Locate the cell with the specified text and output its (X, Y) center coordinate. 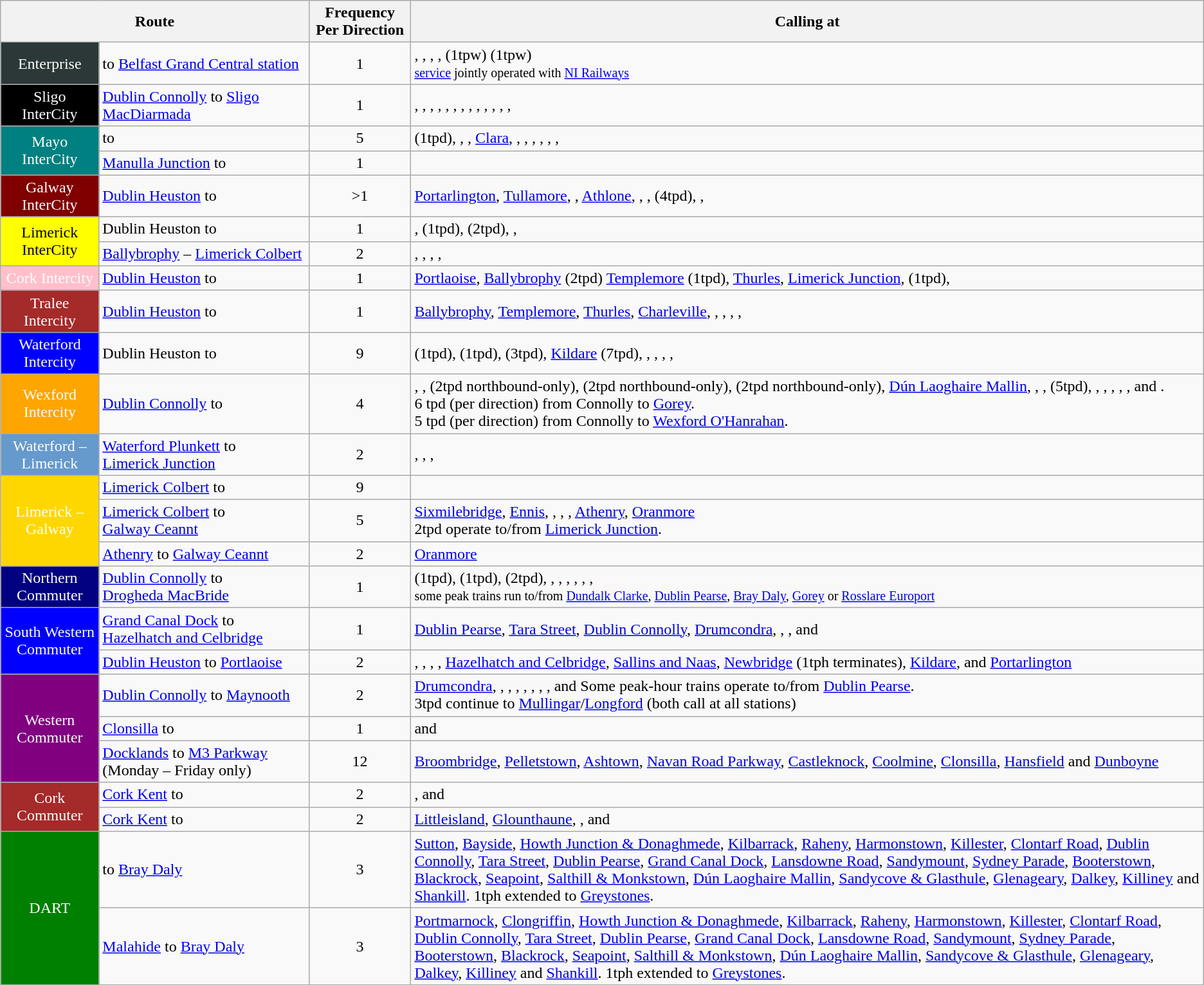
(1tpd), (1tpd), (2tpd), , , , , , , some peak trains run to/from Dundalk Clarke, Dublin Pearse, Bray Daly, Gorey or Rosslare Europort (807, 587)
Oranmore (807, 554)
Manulla Junction to (204, 163)
Limerick – Galway (50, 521)
4 (360, 403)
Calling at (807, 22)
Dublin Connolly to Sligo MacDiarmada (204, 106)
, , , (807, 454)
Limerick InterCity (50, 241)
to Belfast Grand Central station (204, 63)
Western Commuter (50, 728)
Frequency Per Direction (360, 22)
Enterprise (50, 63)
Limerick Colbert to (204, 488)
Grand Canal Dock to Hazelhatch and Celbridge (204, 629)
to Bray Daly (204, 870)
Dublin Connolly to Maynooth (204, 695)
Littleisland, Glounthaune, , and (807, 819)
(1tpd), (1tpd), (3tpd), Kildare (7tpd), , , , , (807, 353)
Waterford Plunkett to Limerick Junction (204, 454)
to (204, 138)
Cork Intercity (50, 278)
Portarlington, Tullamore, , Athlone, , , (4tpd), , (807, 196)
Dublin Pearse, Tara Street, Dublin Connolly, Drumcondra, , , and (807, 629)
Drumcondra, , , , , , , , and Some peak-hour trains operate to/from Dublin Pearse.3tpd continue to Mullingar/Longford (both call at all stations) (807, 695)
Broombridge, Pelletstown, Ashtown, Navan Road Parkway, Castleknock, Coolmine, Clonsilla, Hansfield and Dunboyne (807, 762)
, , , , (807, 253)
, and (807, 795)
12 (360, 762)
Sixmilebridge, Ennis, , , , Athenry, Oranmore2tpd operate to/from Limerick Junction. (807, 521)
Wexford Intercity (50, 403)
Route (155, 22)
Ballybrophy, Templemore, Thurles, Charleville, , , , , (807, 311)
Dublin Heuston to Portlaoise (204, 662)
Cork Commuter (50, 807)
Waterford – Limerick (50, 454)
, , , , (1tpw) (1tpw) service jointly operated with NI Railways (807, 63)
, , , , Hazelhatch and Celbridge, Sallins and Naas, Newbridge (1tph terminates), Kildare, and Portarlington (807, 662)
Portlaoise, Ballybrophy (2tpd) Templemore (1tpd), Thurles, Limerick Junction, (1tpd), (807, 278)
DART (50, 908)
Athenry to Galway Ceannt (204, 554)
Mayo InterCity (50, 151)
Ballybrophy – Limerick Colbert (204, 253)
Dublin Connolly to (204, 403)
Galway InterCity (50, 196)
and (807, 728)
Dublin Connolly to Drogheda MacBride (204, 587)
, (1tpd), (2tpd), , (807, 229)
Waterford Intercity (50, 353)
>1 (360, 196)
Northern Commuter (50, 587)
Docklands to M3 Parkway (Monday – Friday only) (204, 762)
Clonsilla to (204, 728)
Limerick Colbert to Galway Ceannt (204, 521)
Tralee Intercity (50, 311)
Sligo InterCity (50, 106)
(1tpd), , , Clara, , , , , , , (807, 138)
Malahide to Bray Daly (204, 946)
South Western Commuter (50, 641)
, , , , , , , , , , , , , (807, 106)
